From the cell containing the given text, extract its center point as [X, Y] coordinate. 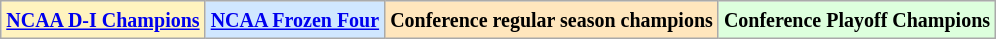
Conference Playoff Champions [856, 20]
NCAA D-I Champions [103, 20]
Conference regular season champions [552, 20]
NCAA Frozen Four [295, 20]
